Find where the given text appears and provide that cell's center as (X, Y) coordinate. 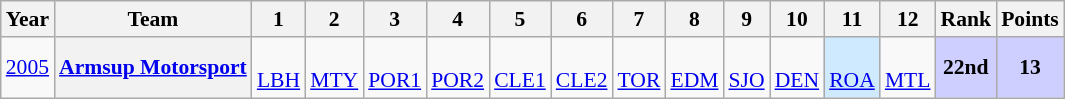
13 (1030, 68)
Armsup Motorsport (153, 68)
POR1 (394, 68)
POR2 (458, 68)
11 (852, 19)
SJO (747, 68)
Points (1030, 19)
EDM (694, 68)
1 (278, 19)
Rank (966, 19)
4 (458, 19)
10 (797, 19)
DEN (797, 68)
LBH (278, 68)
2005 (28, 68)
Team (153, 19)
ROA (852, 68)
12 (908, 19)
2 (334, 19)
7 (638, 19)
6 (582, 19)
MTY (334, 68)
8 (694, 19)
3 (394, 19)
5 (520, 19)
CLE1 (520, 68)
TOR (638, 68)
Year (28, 19)
22nd (966, 68)
CLE2 (582, 68)
9 (747, 19)
MTL (908, 68)
